Pinpoint the cell where the given text exists, returning its (x, y) midpoint coordinate. 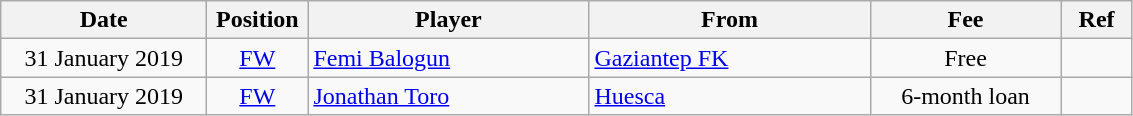
From (730, 20)
Femi Balogun (448, 58)
Date (104, 20)
Huesca (730, 96)
Position (258, 20)
Ref (1096, 20)
Jonathan Toro (448, 96)
6-month loan (966, 96)
Gaziantep FK (730, 58)
Free (966, 58)
Fee (966, 20)
Player (448, 20)
